Extract the [X, Y] coordinate from the center of the cell holding the provided text.  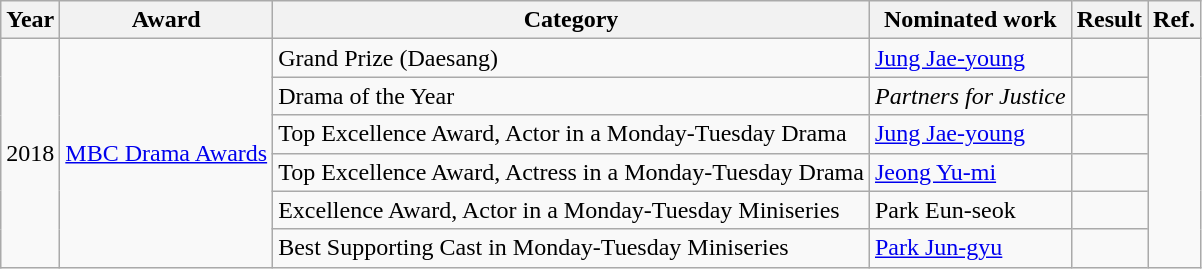
Nominated work [970, 20]
MBC Drama Awards [166, 153]
Partners for Justice [970, 96]
Park Jun-gyu [970, 248]
Top Excellence Award, Actress in a Monday-Tuesday Drama [572, 172]
Drama of the Year [572, 96]
Ref. [1174, 20]
Park Eun-seok [970, 210]
Award [166, 20]
Top Excellence Award, Actor in a Monday-Tuesday Drama [572, 134]
Year [30, 20]
2018 [30, 153]
Result [1109, 20]
Grand Prize (Daesang) [572, 58]
Best Supporting Cast in Monday-Tuesday Miniseries [572, 248]
Jeong Yu-mi [970, 172]
Excellence Award, Actor in a Monday-Tuesday Miniseries [572, 210]
Category [572, 20]
